For the text-containing cell, return its midpoint in [x, y] coordinate format. 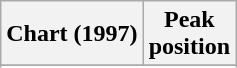
Chart (1997) [72, 34]
Peakposition [189, 34]
